Extract the (X, Y) coordinate from the center of the cell holding the provided text.  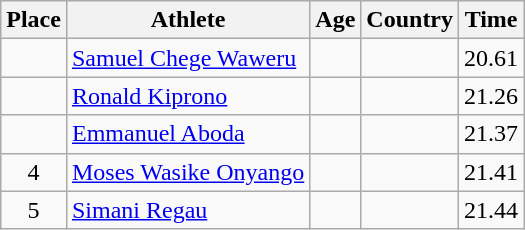
21.37 (492, 134)
21.44 (492, 210)
4 (34, 172)
20.61 (492, 58)
Athlete (188, 20)
Simani Regau (188, 210)
Emmanuel Aboda (188, 134)
Place (34, 20)
21.41 (492, 172)
5 (34, 210)
Samuel Chege Waweru (188, 58)
Time (492, 20)
21.26 (492, 96)
Ronald Kiprono (188, 96)
Country (410, 20)
Moses Wasike Onyango (188, 172)
Age (336, 20)
